From the cell containing the given text, extract its center point as (X, Y) coordinate. 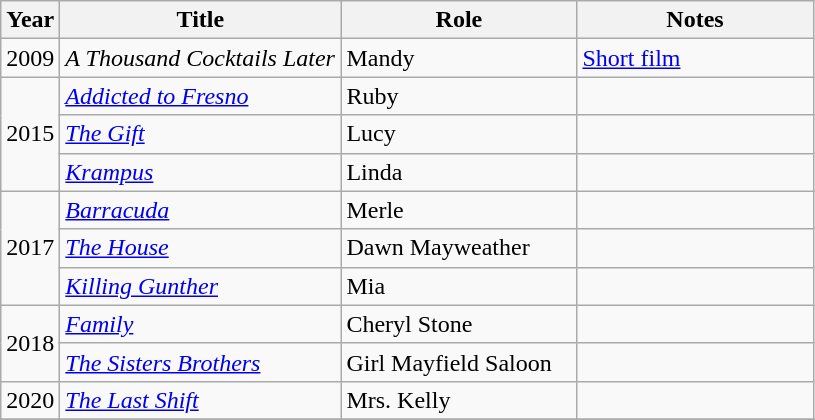
Title (200, 20)
Lucy (459, 134)
Barracuda (200, 210)
2017 (30, 248)
2018 (30, 343)
The Gift (200, 134)
The House (200, 248)
Year (30, 20)
2020 (30, 400)
Krampus (200, 172)
Short film (695, 58)
A Thousand Cocktails Later (200, 58)
Mrs. Kelly (459, 400)
The Last Shift (200, 400)
Addicted to Fresno (200, 96)
2009 (30, 58)
Mandy (459, 58)
Dawn Mayweather (459, 248)
Mia (459, 286)
2015 (30, 134)
Killing Gunther (200, 286)
Cheryl Stone (459, 324)
Role (459, 20)
Family (200, 324)
Merle (459, 210)
Ruby (459, 96)
Linda (459, 172)
The Sisters Brothers (200, 362)
Notes (695, 20)
Girl Mayfield Saloon (459, 362)
